Provide the [X, Y] coordinate of the cell's center where the given text is located.  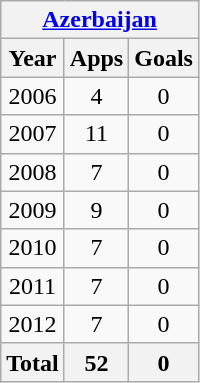
9 [96, 210]
2007 [33, 134]
4 [96, 96]
52 [96, 362]
Goals [164, 58]
Year [33, 58]
Azerbaijan [100, 20]
2008 [33, 172]
2009 [33, 210]
2012 [33, 324]
2006 [33, 96]
11 [96, 134]
2010 [33, 248]
2011 [33, 286]
Apps [96, 58]
Total [33, 362]
